Detect which cell encompasses the target text, then output its (x, y) center coordinate. 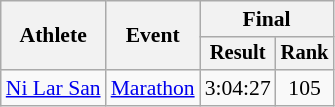
Rank (305, 54)
Ni Lar San (54, 88)
105 (305, 88)
Marathon (153, 88)
Event (153, 36)
Result (238, 54)
Final (267, 19)
Athlete (54, 36)
3:04:27 (238, 88)
